Provide the (x, y) coordinate of the cell's center where the given text is located.  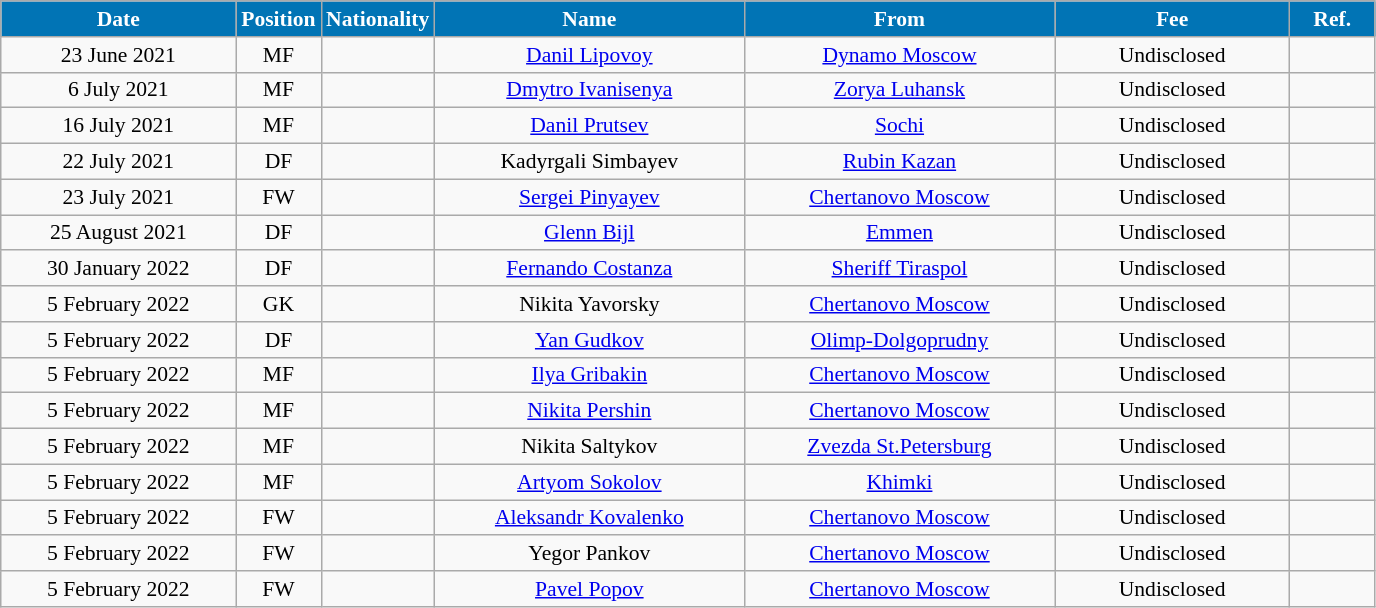
16 July 2021 (118, 126)
GK (278, 304)
22 July 2021 (118, 162)
Danil Lipovoy (589, 55)
Glenn Bijl (589, 233)
Artyom Sokolov (589, 482)
Nikita Saltykov (589, 447)
Khimki (899, 482)
6 July 2021 (118, 90)
Zvezda St.Petersburg (899, 447)
Sheriff Tiraspol (899, 269)
Nikita Yavorsky (589, 304)
Date (118, 19)
Ilya Gribakin (589, 375)
Zorya Luhansk (899, 90)
Rubin Kazan (899, 162)
Fee (1172, 19)
Dmytro Ivanisenya (589, 90)
Nikita Pershin (589, 411)
Danil Prutsev (589, 126)
Sergei Pinyayev (589, 197)
From (899, 19)
Fernando Costanza (589, 269)
23 July 2021 (118, 197)
Name (589, 19)
Yan Gudkov (589, 340)
Emmen (899, 233)
23 June 2021 (118, 55)
Sochi (899, 126)
Dynamo Moscow (899, 55)
Nationality (378, 19)
Olimp-Dolgoprudny (899, 340)
Position (278, 19)
Aleksandr Kovalenko (589, 518)
25 August 2021 (118, 233)
Kadyrgali Simbayev (589, 162)
30 January 2022 (118, 269)
Pavel Popov (589, 589)
Yegor Pankov (589, 554)
Ref. (1332, 19)
